Search for the cell housing the specified text and yield its (X, Y) center coordinate. 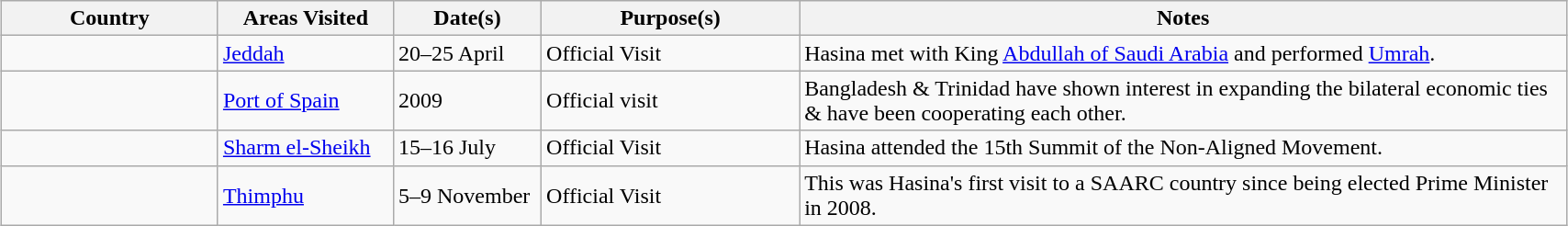
20–25 April (466, 53)
Hasina met with King Abdullah of Saudi Arabia and performed Umrah. (1183, 53)
Official visit (670, 101)
Areas Visited (305, 18)
Bangladesh & Trinidad have shown interest in expanding the bilateral economic ties & have been cooperating each other. (1183, 101)
Purpose(s) (670, 18)
Date(s) (466, 18)
Hasina attended the 15th Summit of the Non-Aligned Movement. (1183, 148)
Thimphu (305, 195)
This was Hasina's first visit to a SAARC country since being elected Prime Minister in 2008. (1183, 195)
2009 (466, 101)
15–16 July (466, 148)
Country (109, 18)
Jeddah (305, 53)
Notes (1183, 18)
5–9 November (466, 195)
Port of Spain (305, 101)
Sharm el-Sheikh (305, 148)
